Identify which cell holds the provided text, then report its [X, Y] central coordinate. 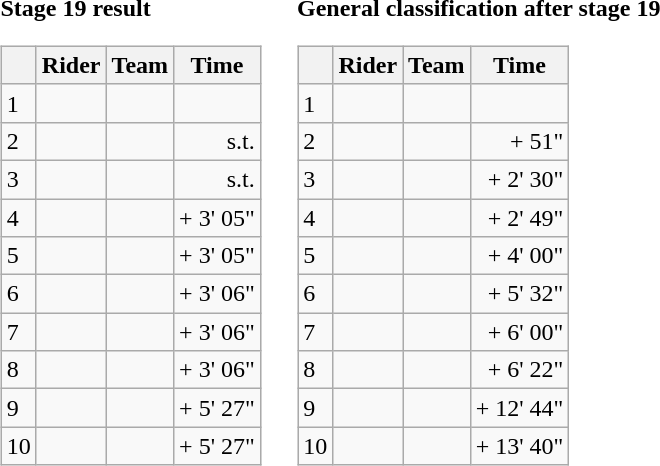
+ 6' 00" [520, 332]
+ 5' 32" [520, 294]
+ 2' 49" [520, 217]
+ 51" [520, 141]
+ 2' 30" [520, 179]
+ 13' 40" [520, 446]
+ 4' 00" [520, 256]
+ 12' 44" [520, 408]
+ 6' 22" [520, 370]
